Search for the cell housing the specified text and yield its (X, Y) center coordinate. 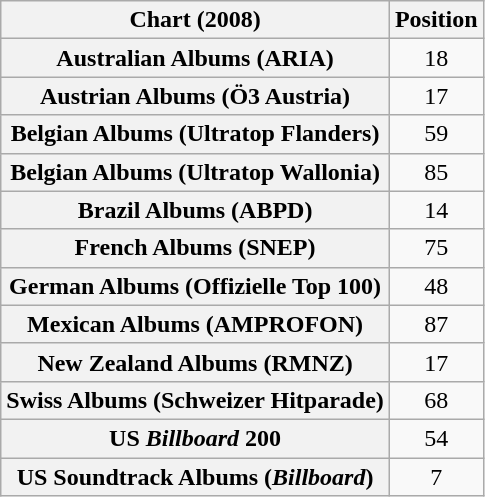
75 (436, 248)
Belgian Albums (Ultratop Wallonia) (196, 172)
New Zealand Albums (RMNZ) (196, 362)
Austrian Albums (Ö3 Austria) (196, 96)
French Albums (SNEP) (196, 248)
Chart (2008) (196, 20)
68 (436, 400)
Swiss Albums (Schweizer Hitparade) (196, 400)
7 (436, 477)
18 (436, 58)
85 (436, 172)
54 (436, 438)
48 (436, 286)
59 (436, 134)
German Albums (Offizielle Top 100) (196, 286)
Belgian Albums (Ultratop Flanders) (196, 134)
14 (436, 210)
Mexican Albums (AMPROFON) (196, 324)
Position (436, 20)
Brazil Albums (ABPD) (196, 210)
US Soundtrack Albums (Billboard) (196, 477)
US Billboard 200 (196, 438)
87 (436, 324)
Australian Albums (ARIA) (196, 58)
